Scan for the cell matching the given text and deliver its (X, Y) coordinate at center. 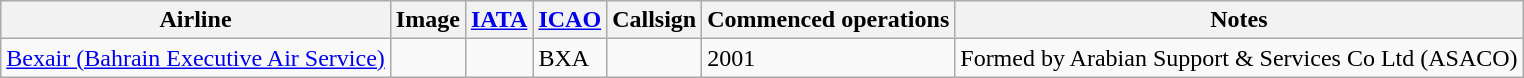
Bexair (Bahrain Executive Air Service) (196, 58)
Commenced operations (828, 20)
Airline (196, 20)
2001 (828, 58)
IATA (499, 20)
Callsign (654, 20)
BXA (570, 58)
Notes (1239, 20)
Formed by Arabian Support & Services Co Ltd (ASACO) (1239, 58)
Image (428, 20)
ICAO (570, 20)
